Capture the cell that displays the provided text and extract its [X, Y] central coordinate. 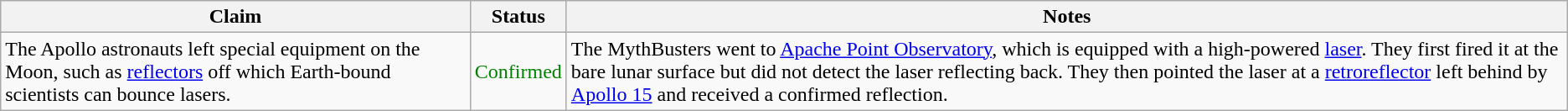
Claim [236, 17]
Notes [1067, 17]
Confirmed [518, 71]
Status [518, 17]
The Apollo astronauts left special equipment on the Moon, such as reflectors off which Earth-bound scientists can bounce lasers. [236, 71]
